Find where the given text appears and provide that cell's center as (x, y) coordinate. 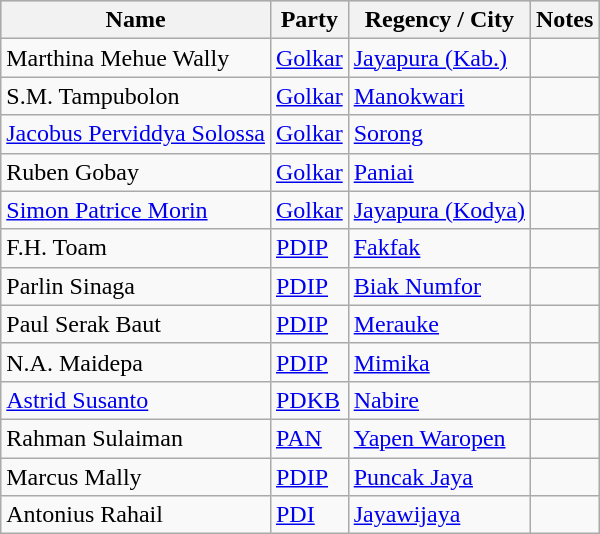
Jayawijaya (439, 515)
Regency / City (439, 20)
Party (309, 20)
Paniai (439, 172)
Notes (565, 20)
PDI (309, 515)
PDKB (309, 400)
Simon Patrice Morin (136, 210)
N.A. Maidepa (136, 362)
Mimika (439, 362)
Antonius Rahail (136, 515)
Puncak Jaya (439, 477)
Merauke (439, 324)
Parlin Sinaga (136, 286)
Yapen Waropen (439, 438)
Fakfak (439, 248)
Nabire (439, 400)
Marthina Mehue Wally (136, 58)
Jayapura (Kodya) (439, 210)
Name (136, 20)
Marcus Mally (136, 477)
Manokwari (439, 96)
Biak Numfor (439, 286)
S.M. Tampubolon (136, 96)
Astrid Susanto (136, 400)
Jacobus Perviddya Solossa (136, 134)
PAN (309, 438)
F.H. Toam (136, 248)
Rahman Sulaiman (136, 438)
Sorong (439, 134)
Ruben Gobay (136, 172)
Jayapura (Kab.) (439, 58)
Paul Serak Baut (136, 324)
